From the cell containing the given text, extract its center point as (X, Y) coordinate. 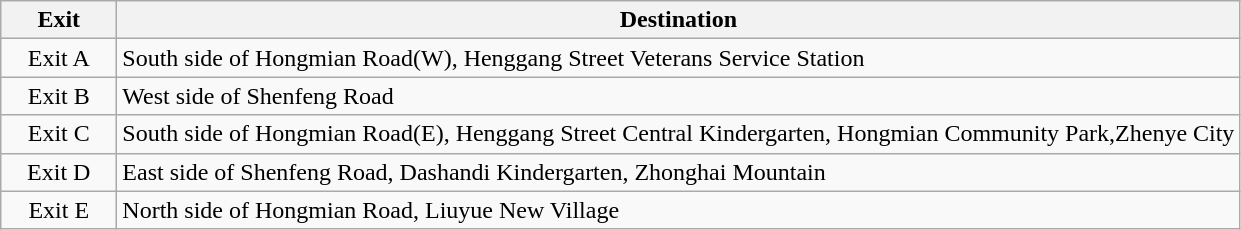
South side of Hongmian Road(E), Henggang Street Central Kindergarten, Hongmian Community Park,Zhenye City (678, 134)
Exit E (59, 210)
South side of Hongmian Road(W), Henggang Street Veterans Service Station (678, 58)
Exit B (59, 96)
Exit C (59, 134)
West side of Shenfeng Road (678, 96)
Exit A (59, 58)
Destination (678, 20)
East side of Shenfeng Road, Dashandi Kindergarten, Zhonghai Mountain (678, 172)
Exit (59, 20)
North side of Hongmian Road, Liuyue New Village (678, 210)
Exit D (59, 172)
